For the text-containing cell, return its midpoint in (X, Y) coordinate format. 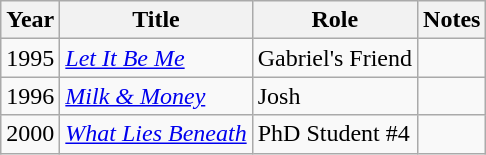
1995 (30, 58)
What Lies Beneath (156, 134)
Josh (334, 96)
Year (30, 20)
PhD Student #4 (334, 134)
Role (334, 20)
Let It Be Me (156, 58)
Title (156, 20)
2000 (30, 134)
Notes (452, 20)
Milk & Money (156, 96)
Gabriel's Friend (334, 58)
1996 (30, 96)
